Identify which cell holds the provided text, then report its [x, y] central coordinate. 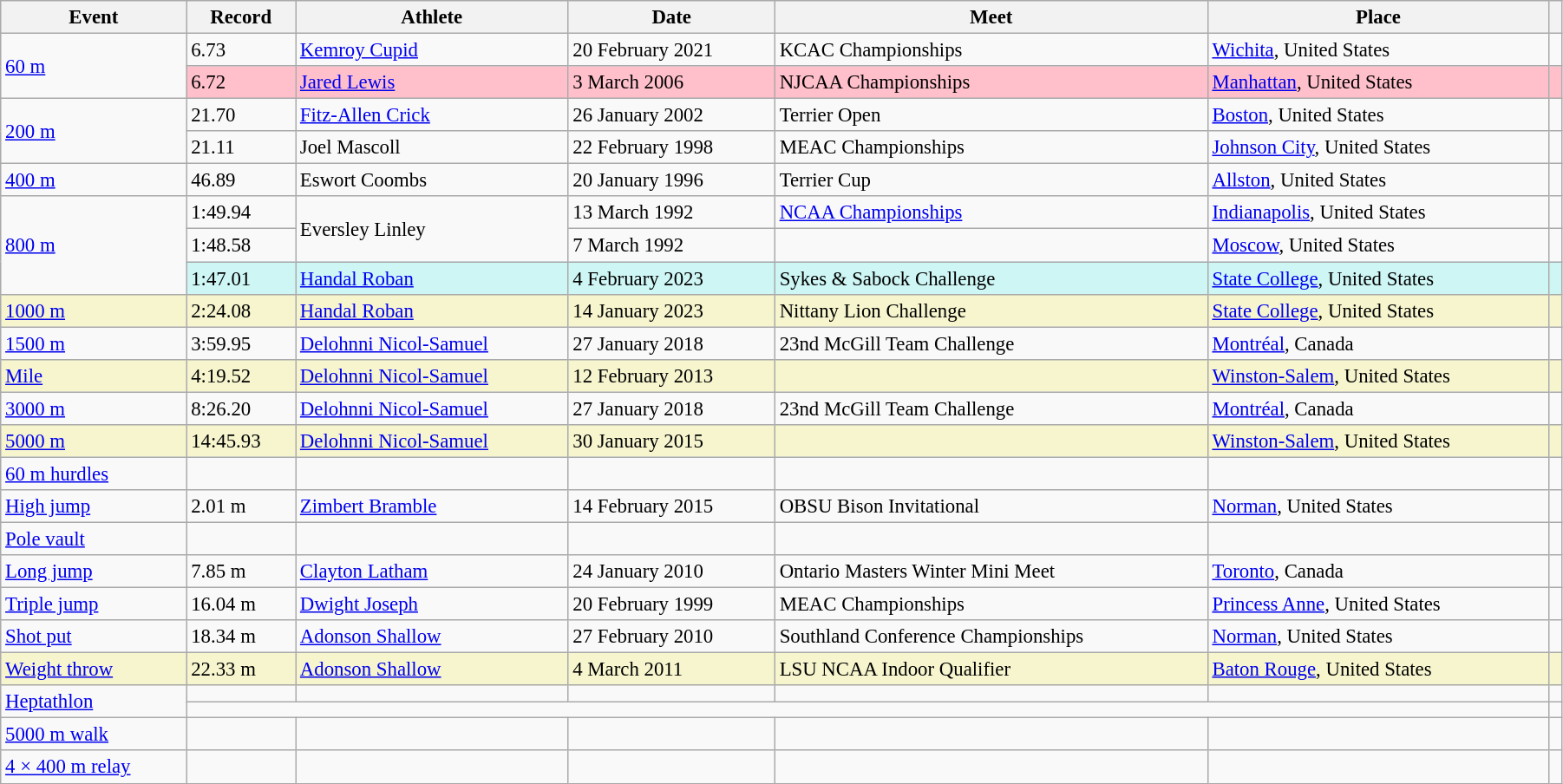
1:48.58 [241, 245]
Toronto, Canada [1378, 572]
Event [94, 17]
24 January 2010 [671, 572]
7.85 m [241, 572]
8:26.20 [241, 408]
200 m [94, 132]
Moscow, United States [1378, 245]
Ontario Masters Winter Mini Meet [991, 572]
20 February 2021 [671, 50]
46.89 [241, 180]
Baton Rouge, United States [1378, 670]
Nittany Lion Challenge [991, 310]
Mile [94, 376]
Terrier Cup [991, 180]
2:24.08 [241, 310]
20 January 1996 [671, 180]
OBSU Bison Invitational [991, 506]
Shot put [94, 637]
60 m hurdles [94, 474]
7 March 1992 [671, 245]
3:59.95 [241, 343]
5000 m walk [94, 735]
21.11 [241, 147]
Southland Conference Championships [991, 637]
Zimbert Bramble [432, 506]
Terrier Open [991, 115]
Princess Anne, United States [1378, 604]
Joel Mascoll [432, 147]
14:45.93 [241, 441]
3 March 2006 [671, 82]
NCAA Championships [991, 212]
Record [241, 17]
1:47.01 [241, 278]
Triple jump [94, 604]
1500 m [94, 343]
6.73 [241, 50]
60 m [94, 66]
Athlete [432, 17]
Weight throw [94, 670]
22 February 1998 [671, 147]
Wichita, United States [1378, 50]
6.72 [241, 82]
400 m [94, 180]
4 February 2023 [671, 278]
Dwight Joseph [432, 604]
NJCAA Championships [991, 82]
3000 m [94, 408]
30 January 2015 [671, 441]
1:49.94 [241, 212]
Jared Lewis [432, 82]
18.34 m [241, 637]
KCAC Championships [991, 50]
Allston, United States [1378, 180]
5000 m [94, 441]
Pole vault [94, 539]
Kemroy Cupid [432, 50]
LSU NCAA Indoor Qualifier [991, 670]
Long jump [94, 572]
1000 m [94, 310]
20 February 1999 [671, 604]
27 February 2010 [671, 637]
Sykes & Sabock Challenge [991, 278]
21.70 [241, 115]
Place [1378, 17]
800 m [94, 245]
26 January 2002 [671, 115]
4 March 2011 [671, 670]
22.33 m [241, 670]
16.04 m [241, 604]
12 February 2013 [671, 376]
Manhattan, United States [1378, 82]
Johnson City, United States [1378, 147]
14 February 2015 [671, 506]
2.01 m [241, 506]
Fitz-Allen Crick [432, 115]
Indianapolis, United States [1378, 212]
13 March 1992 [671, 212]
14 January 2023 [671, 310]
4:19.52 [241, 376]
4 × 400 m relay [94, 768]
Eswort Coombs [432, 180]
Boston, United States [1378, 115]
Eversley Linley [432, 229]
High jump [94, 506]
Meet [991, 17]
Heptathlon [94, 702]
Clayton Latham [432, 572]
Date [671, 17]
